Search for the cell housing the specified text and yield its (x, y) center coordinate. 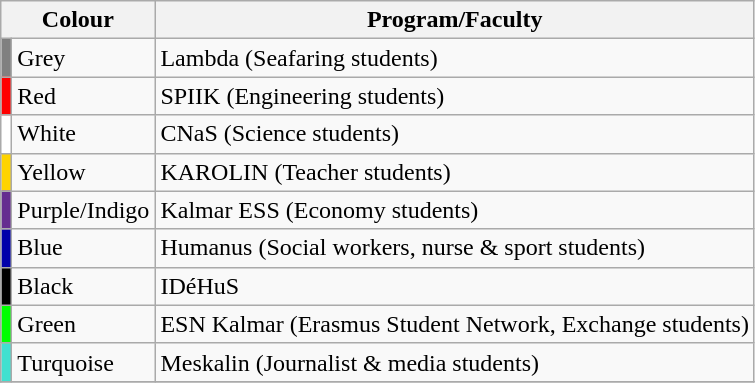
Program/Faculty (455, 20)
Blue (84, 248)
Meskalin (Journalist & media students) (455, 362)
Green (84, 324)
IDéHuS (455, 286)
SPIIK (Engineering students) (455, 96)
White (84, 134)
ESN Kalmar (Erasmus Student Network, Exchange students) (455, 324)
Lambda (Seafaring students) (455, 58)
Turquoise (84, 362)
Grey (84, 58)
Red (84, 96)
Kalmar ESS (Economy students) (455, 210)
Black (84, 286)
Purple/Indigo (84, 210)
Yellow (84, 172)
Colour (78, 20)
CNaS (Science students) (455, 134)
KAROLIN (Teacher students) (455, 172)
Humanus (Social workers, nurse & sport students) (455, 248)
